Search for the cell housing the specified text and yield its [X, Y] center coordinate. 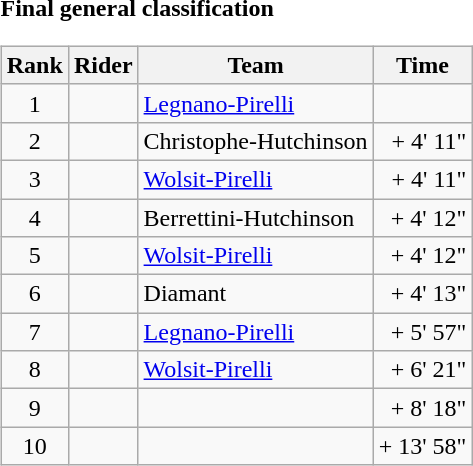
+ 5' 57" [422, 332]
+ 13' 58" [422, 446]
10 [34, 446]
Time [422, 65]
9 [34, 408]
Christophe-Hutchinson [256, 141]
4 [34, 217]
Berrettini-Hutchinson [256, 217]
3 [34, 179]
Diamant [256, 294]
1 [34, 103]
8 [34, 370]
+ 6' 21" [422, 370]
Rider [103, 65]
5 [34, 256]
+ 4' 13" [422, 294]
2 [34, 141]
+ 8' 18" [422, 408]
7 [34, 332]
Team [256, 65]
Rank [34, 65]
6 [34, 294]
